Detect which cell encompasses the target text, then output its (x, y) center coordinate. 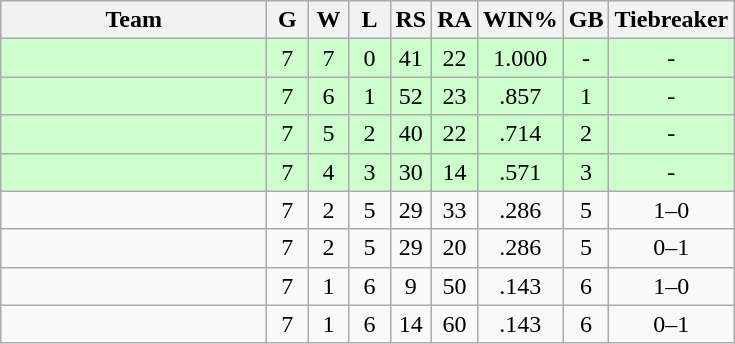
Team (134, 20)
GB (586, 20)
WIN% (520, 20)
30 (411, 172)
L (370, 20)
.714 (520, 134)
1.000 (520, 58)
W (328, 20)
41 (411, 58)
33 (455, 210)
.857 (520, 96)
20 (455, 248)
.571 (520, 172)
RA (455, 20)
23 (455, 96)
RS (411, 20)
60 (455, 324)
52 (411, 96)
50 (455, 286)
Tiebreaker (672, 20)
9 (411, 286)
4 (328, 172)
G (288, 20)
40 (411, 134)
0 (370, 58)
